Output the [X, Y] coordinate of the center of the cell containing the given text.  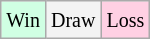
Draw [72, 20]
Loss [126, 20]
Win [24, 20]
